Determine the [x, y] coordinate at the center of the cell enclosing the given text.  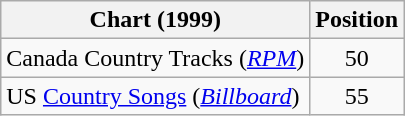
US Country Songs (Billboard) [156, 96]
55 [357, 96]
Chart (1999) [156, 20]
Canada Country Tracks (RPM) [156, 58]
Position [357, 20]
50 [357, 58]
